Identify which cell holds the provided text, then report its (X, Y) central coordinate. 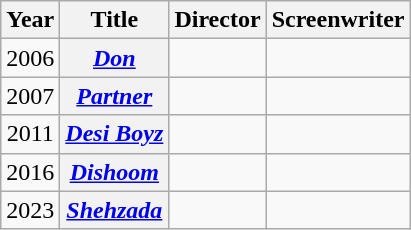
Don (114, 58)
Dishoom (114, 172)
2023 (30, 210)
Partner (114, 96)
2006 (30, 58)
Screenwriter (338, 20)
2007 (30, 96)
Shehzada (114, 210)
Director (218, 20)
Desi Boyz (114, 134)
Title (114, 20)
2016 (30, 172)
2011 (30, 134)
Year (30, 20)
